Return the [x, y] coordinate for the center point of the cell that contains the specified text.  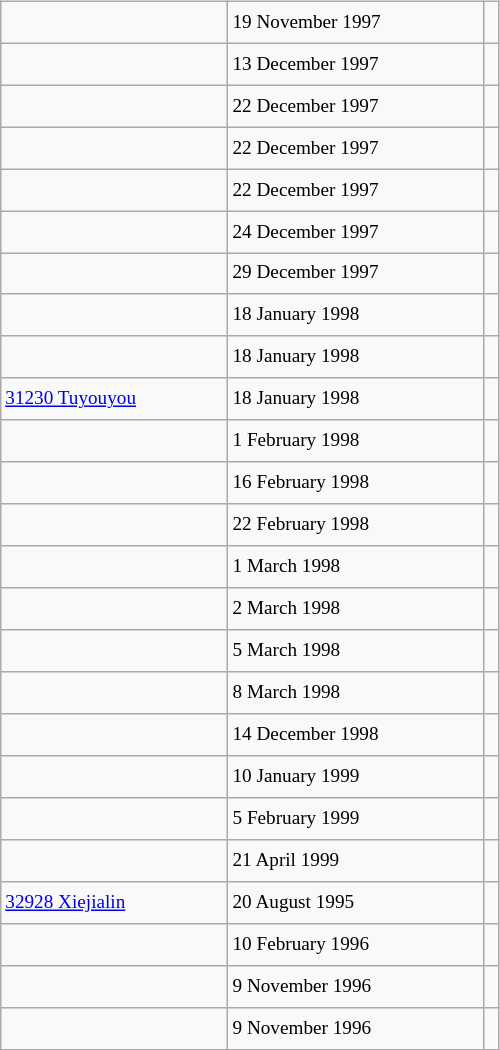
16 February 1998 [356, 483]
1 February 1998 [356, 441]
32928 Xiejialin [114, 902]
8 March 1998 [356, 693]
14 December 1998 [356, 735]
13 December 1997 [356, 64]
2 March 1998 [356, 609]
20 August 1995 [356, 902]
10 January 1999 [356, 777]
31230 Tuyouyou [114, 399]
24 December 1997 [356, 232]
19 November 1997 [356, 22]
5 March 1998 [356, 651]
21 April 1999 [356, 861]
10 February 1996 [356, 944]
29 December 1997 [356, 274]
1 March 1998 [356, 567]
22 February 1998 [356, 525]
5 February 1999 [356, 819]
